Determine the (x, y) coordinate at the center of the cell enclosing the given text.  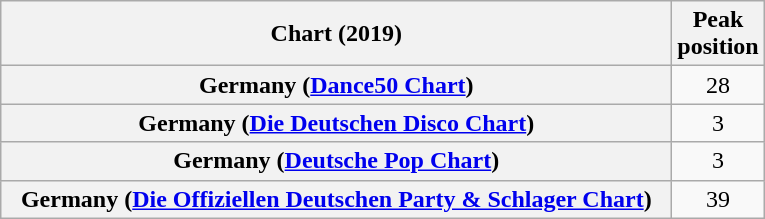
39 (718, 199)
28 (718, 85)
Peakposition (718, 34)
Germany (Deutsche Pop Chart) (336, 161)
Germany (Die Deutschen Disco Chart) (336, 123)
Germany (Die Offiziellen Deutschen Party & Schlager Chart) (336, 199)
Chart (2019) (336, 34)
Germany (Dance50 Chart) (336, 85)
